Pinpoint the cell where the given text exists, returning its [X, Y] midpoint coordinate. 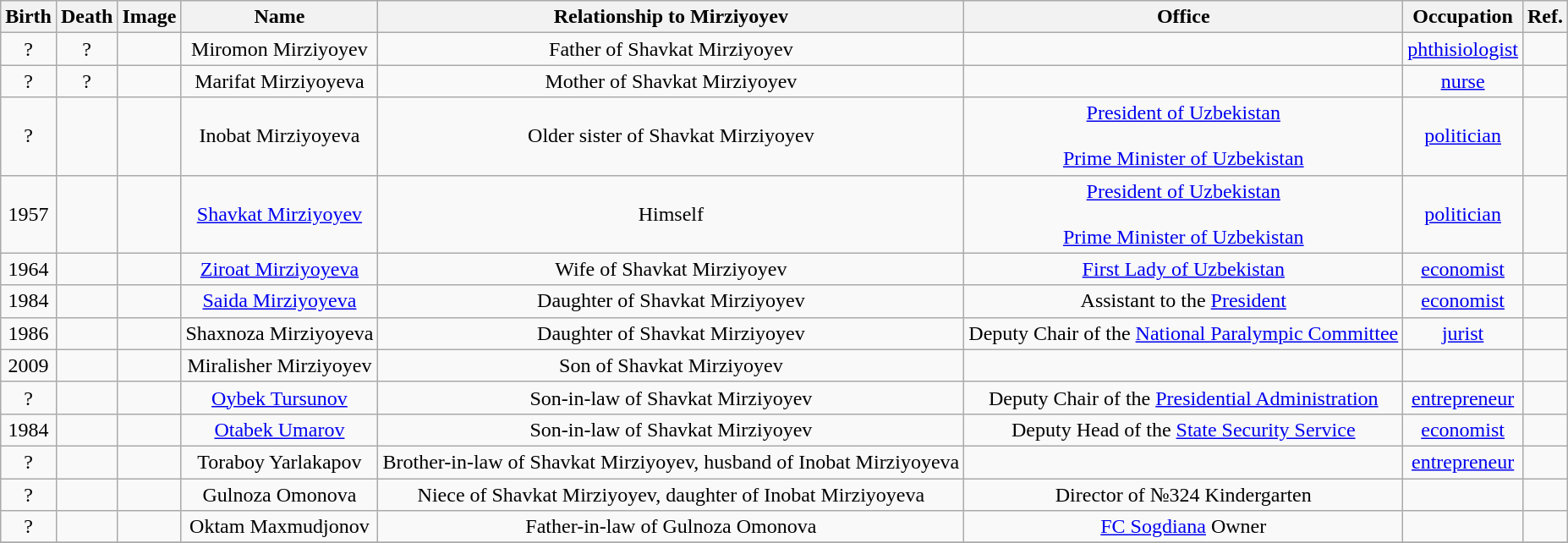
Father-in-law of Gulnoza Omonova [672, 527]
FC Sogdiana Owner [1184, 527]
Deputy Chair of the Presidential Administration [1184, 398]
Saida Mirziyoyeva [279, 301]
2009 [29, 365]
Brother-in-law of Shavkat Mirziyoyev, husband of Inobat Mirziyoyeva [672, 462]
Director of №324 Kindergarten [1184, 495]
1964 [29, 269]
Ziroat Mirziyoyeva [279, 269]
Miromon Mirziyoyev [279, 49]
Older sister of Shavkat Mirziyoyev [672, 136]
Gulnoza Omonova [279, 495]
Father of Shavkat Mirziyoyev [672, 49]
Assistant to the President [1184, 301]
phthisiologist [1463, 49]
Miralisher Mirziyoyev [279, 365]
jurist [1463, 333]
Image [149, 17]
Himself [672, 214]
Niece of Shavkat Mirziyoyev, daughter of Inobat Mirziyoyeva [672, 495]
Inobat Mirziyoyeva [279, 136]
Mother of Shavkat Mirziyoyev [672, 81]
Wife of Shavkat Mirziyoyev [672, 269]
Name [279, 17]
1957 [29, 214]
Toraboy Yarlakapov [279, 462]
Oktam Maxmudjonov [279, 527]
Marifat Mirziyoyeva [279, 81]
Ref. [1544, 17]
Shaxnoza Mirziyoyeva [279, 333]
Relationship to Mirziyoyev [672, 17]
Occupation [1463, 17]
Shavkat Mirziyoyev [279, 214]
Oybek Tursunov [279, 398]
First Lady of Uzbekistan [1184, 269]
Deputy Chair of the National Paralympic Committee [1184, 333]
1986 [29, 333]
Birth [29, 17]
Deputy Head of the State Security Service [1184, 430]
Death [86, 17]
Son of Shavkat Mirziyoyev [672, 365]
Otabek Umarov [279, 430]
Office [1184, 17]
nurse [1463, 81]
